Provide the (X, Y) coordinate of the cell's center where the given text is located.  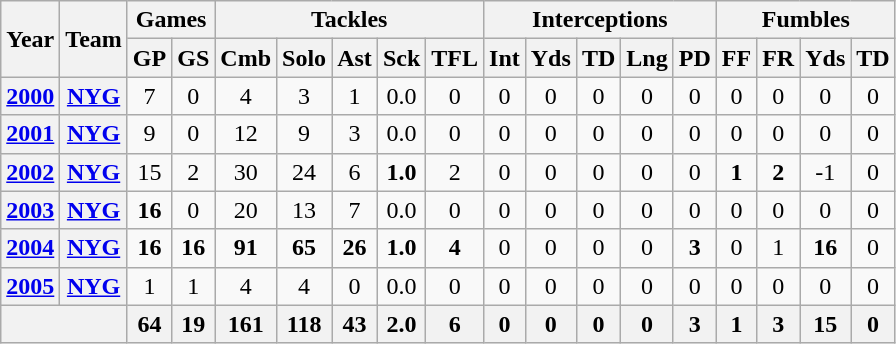
Cmb (246, 58)
64 (149, 324)
Games (170, 20)
2003 (30, 210)
Solo (304, 58)
2.0 (401, 324)
118 (304, 324)
13 (304, 210)
20 (246, 210)
GP (149, 58)
TFL (455, 58)
Team (94, 39)
91 (246, 248)
2004 (30, 248)
Int (505, 58)
Year (30, 39)
GS (194, 58)
65 (304, 248)
Tackles (350, 20)
24 (304, 172)
161 (246, 324)
30 (246, 172)
-1 (826, 172)
26 (355, 248)
PD (694, 58)
43 (355, 324)
FR (778, 58)
Ast (355, 58)
Lng (647, 58)
2000 (30, 96)
Interceptions (600, 20)
19 (194, 324)
FF (736, 58)
12 (246, 134)
Sck (401, 58)
2001 (30, 134)
Fumbles (806, 20)
2005 (30, 286)
2002 (30, 172)
